Extract the [X, Y] coordinate from the center of the cell holding the provided text.  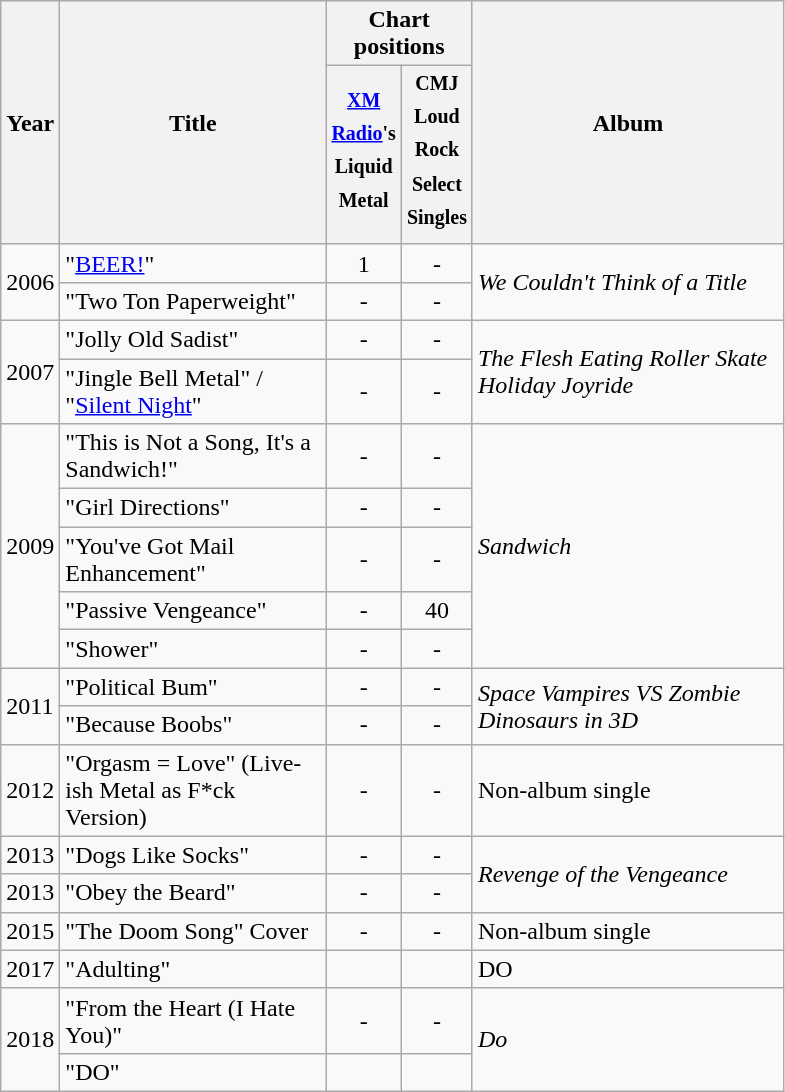
"Two Ton Paperweight" [193, 301]
"From the Heart (I Hate You)" [193, 1020]
2006 [30, 282]
2018 [30, 1040]
"Orgasm = Love" (Live-ish Metal as F*ck Version) [193, 790]
"Shower" [193, 649]
"Obey the Beard" [193, 893]
"The Doom Song" Cover [193, 931]
CMJ Loud Rock Select Singles [436, 156]
"Adulting" [193, 969]
XM Radio's Liquid Metal [364, 156]
2017 [30, 969]
"Passive Vengeance" [193, 611]
Title [193, 123]
"Girl Directions" [193, 508]
40 [436, 611]
"BEER!" [193, 263]
2009 [30, 546]
"Jolly Old Sadist" [193, 339]
1 [364, 263]
"DO" [193, 1072]
"Political Bum" [193, 687]
Do [628, 1040]
"Jingle Bell Metal" / "Silent Night" [193, 392]
"This is Not a Song, It's a Sandwich!" [193, 456]
Album [628, 123]
The Flesh Eating Roller Skate Holiday Joyride [628, 372]
Sandwich [628, 546]
2015 [30, 931]
Chart positions [400, 34]
Year [30, 123]
We Couldn't Think of a Title [628, 282]
2011 [30, 706]
2012 [30, 790]
2007 [30, 372]
"Because Boobs" [193, 725]
"Dogs Like Socks" [193, 855]
Revenge of the Vengeance [628, 874]
DO [628, 969]
"You've Got Mail Enhancement" [193, 560]
Space Vampires VS Zombie Dinosaurs in 3D [628, 706]
